From the cell containing the given text, extract its center point as [x, y] coordinate. 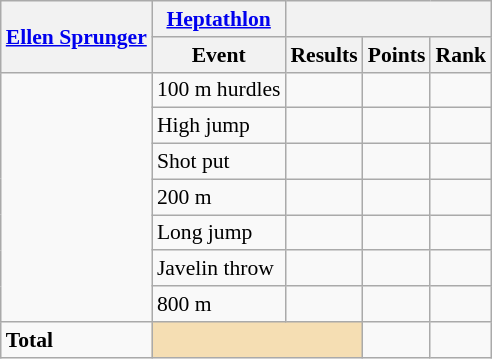
Ellen Sprunger [76, 36]
Event [219, 55]
Points [397, 55]
Shot put [219, 162]
Total [76, 340]
Results [324, 55]
Heptathlon [219, 19]
Rank [460, 55]
800 m [219, 304]
100 m hurdles [219, 90]
High jump [219, 126]
Long jump [219, 233]
200 m [219, 197]
Javelin throw [219, 269]
